Detect which cell encompasses the target text, then output its (x, y) center coordinate. 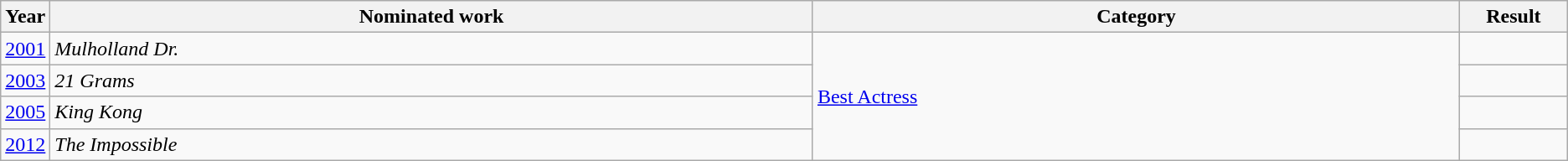
Category (1136, 17)
Result (1514, 17)
The Impossible (432, 144)
Best Actress (1136, 96)
Mulholland Dr. (432, 49)
2005 (25, 112)
21 Grams (432, 80)
Year (25, 17)
Nominated work (432, 17)
2012 (25, 144)
2001 (25, 49)
King Kong (432, 112)
2003 (25, 80)
